Capture the cell that displays the provided text and extract its (X, Y) central coordinate. 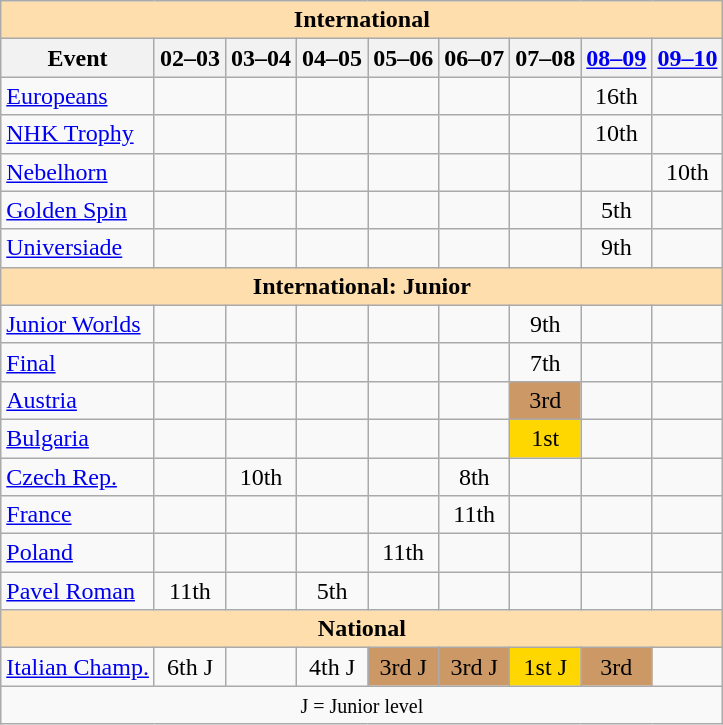
NHK Trophy (78, 134)
Czech Rep. (78, 477)
03–04 (262, 58)
6th J (190, 667)
National (362, 629)
07–08 (546, 58)
Poland (78, 553)
02–03 (190, 58)
1st (546, 438)
Golden Spin (78, 210)
International (362, 20)
04–05 (332, 58)
4th J (332, 667)
7th (546, 362)
International: Junior (362, 286)
1st J (546, 667)
Universiade (78, 248)
Austria (78, 400)
Pavel Roman (78, 591)
Junior Worlds (78, 324)
05–06 (404, 58)
08–09 (616, 58)
Europeans (78, 96)
Final (78, 362)
France (78, 515)
16th (616, 96)
06–07 (474, 58)
Bulgaria (78, 438)
09–10 (688, 58)
Nebelhorn (78, 172)
Event (78, 58)
Italian Champ. (78, 667)
J = Junior level (362, 705)
8th (474, 477)
